Return the [X, Y] coordinate for the center point of the cell that contains the specified text.  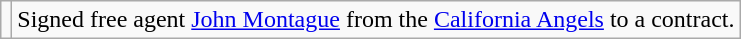
Signed free agent John Montague from the California Angels to a contract. [376, 20]
